Capture the cell that displays the provided text and extract its [x, y] central coordinate. 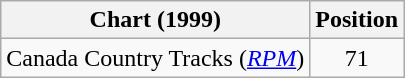
71 [357, 58]
Canada Country Tracks (RPM) [156, 58]
Chart (1999) [156, 20]
Position [357, 20]
